Output the [X, Y] coordinate of the center of the cell containing the given text.  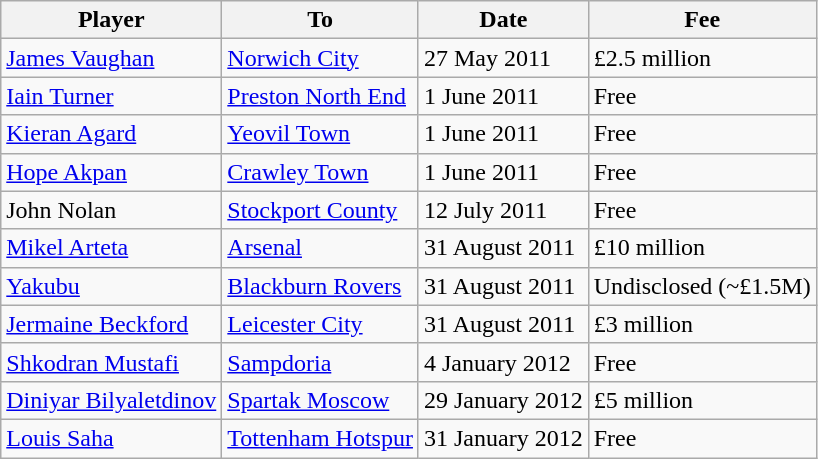
Preston North End [320, 96]
£5 million [702, 400]
Spartak Moscow [320, 400]
Louis Saha [112, 438]
Hope Akpan [112, 172]
Blackburn Rovers [320, 286]
4 January 2012 [503, 362]
Yakubu [112, 286]
James Vaughan [112, 58]
To [320, 20]
Crawley Town [320, 172]
Tottenham Hotspur [320, 438]
Undisclosed (~£1.5M) [702, 286]
29 January 2012 [503, 400]
Jermaine Beckford [112, 324]
Player [112, 20]
Yeovil Town [320, 134]
Kieran Agard [112, 134]
£10 million [702, 248]
Fee [702, 20]
27 May 2011 [503, 58]
Norwich City [320, 58]
Leicester City [320, 324]
Stockport County [320, 210]
John Nolan [112, 210]
Mikel Arteta [112, 248]
Arsenal [320, 248]
Sampdoria [320, 362]
Diniyar Bilyaletdinov [112, 400]
31 January 2012 [503, 438]
£2.5 million [702, 58]
Shkodran Mustafi [112, 362]
Iain Turner [112, 96]
12 July 2011 [503, 210]
Date [503, 20]
£3 million [702, 324]
